Return the [X, Y] coordinate for the center point of the cell that contains the specified text.  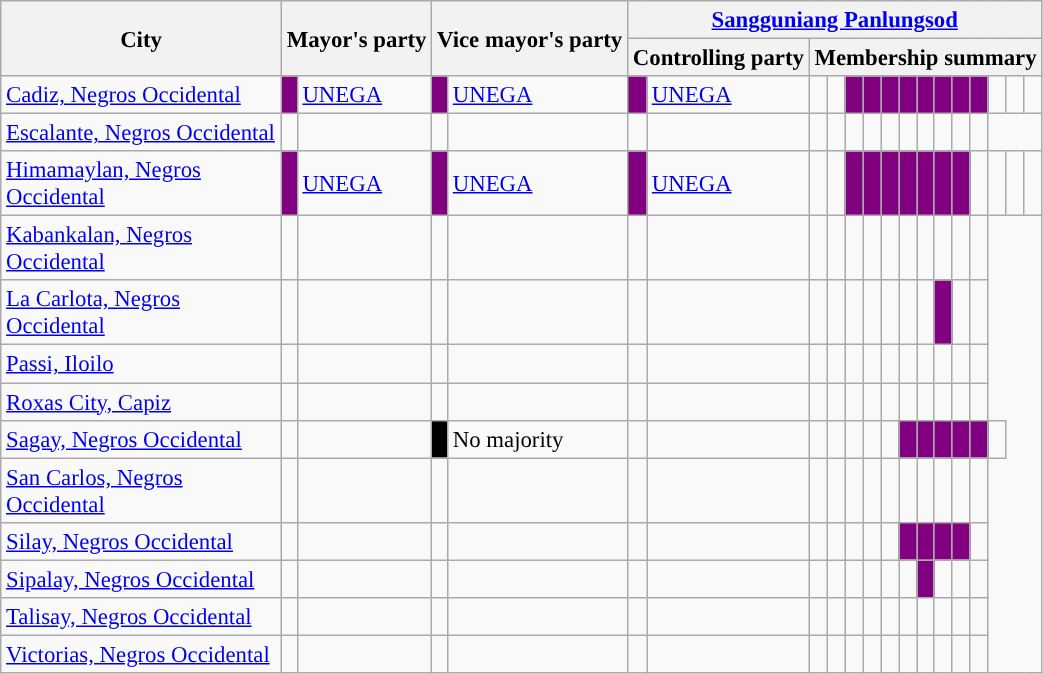
Vice mayor's party [530, 38]
Sangguniang Panlungsod [835, 20]
San Carlos, Negros Occidental [142, 490]
Kabankalan, Negros Occidental [142, 248]
Sagay, Negros Occidental [142, 439]
Roxas City, Capiz [142, 402]
Membership summary [926, 58]
Himamaylan, Negros Occidental [142, 184]
Silay, Negros Occidental [142, 541]
Mayor's party [356, 38]
Talisay, Negros Occidental [142, 617]
La Carlota, Negros Occidental [142, 312]
Controlling party [719, 58]
Cadiz, Negros Occidental [142, 95]
Victorias, Negros Occidental [142, 654]
City [142, 38]
Escalante, Negros Occidental [142, 133]
No majority [537, 439]
Passi, Iloilo [142, 364]
Sipalay, Negros Occidental [142, 579]
